Pinpoint the cell where the given text exists, returning its [X, Y] midpoint coordinate. 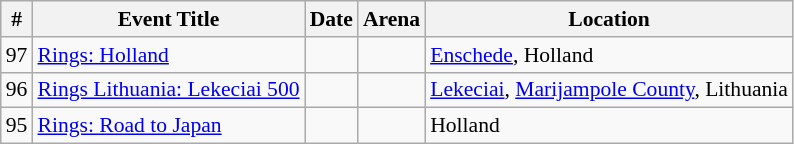
Arena [392, 19]
Enschede, Holland [609, 55]
Lekeciai, Marijampole County, Lithuania [609, 90]
# [17, 19]
Date [332, 19]
Rings: Holland [168, 55]
Holland [609, 126]
96 [17, 90]
97 [17, 55]
95 [17, 126]
Event Title [168, 19]
Rings Lithuania: Lekeciai 500 [168, 90]
Rings: Road to Japan [168, 126]
Location [609, 19]
